Find where the given text appears and provide that cell's center as [x, y] coordinate. 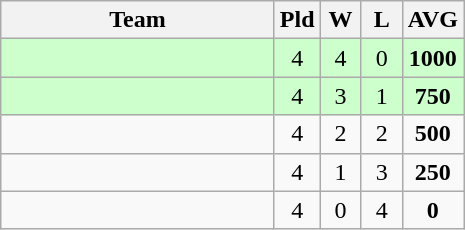
750 [432, 96]
Team [138, 20]
AVG [432, 20]
W [340, 20]
L [382, 20]
1000 [432, 58]
500 [432, 134]
250 [432, 172]
Pld [297, 20]
